Detect which cell encompasses the target text, then output its (x, y) center coordinate. 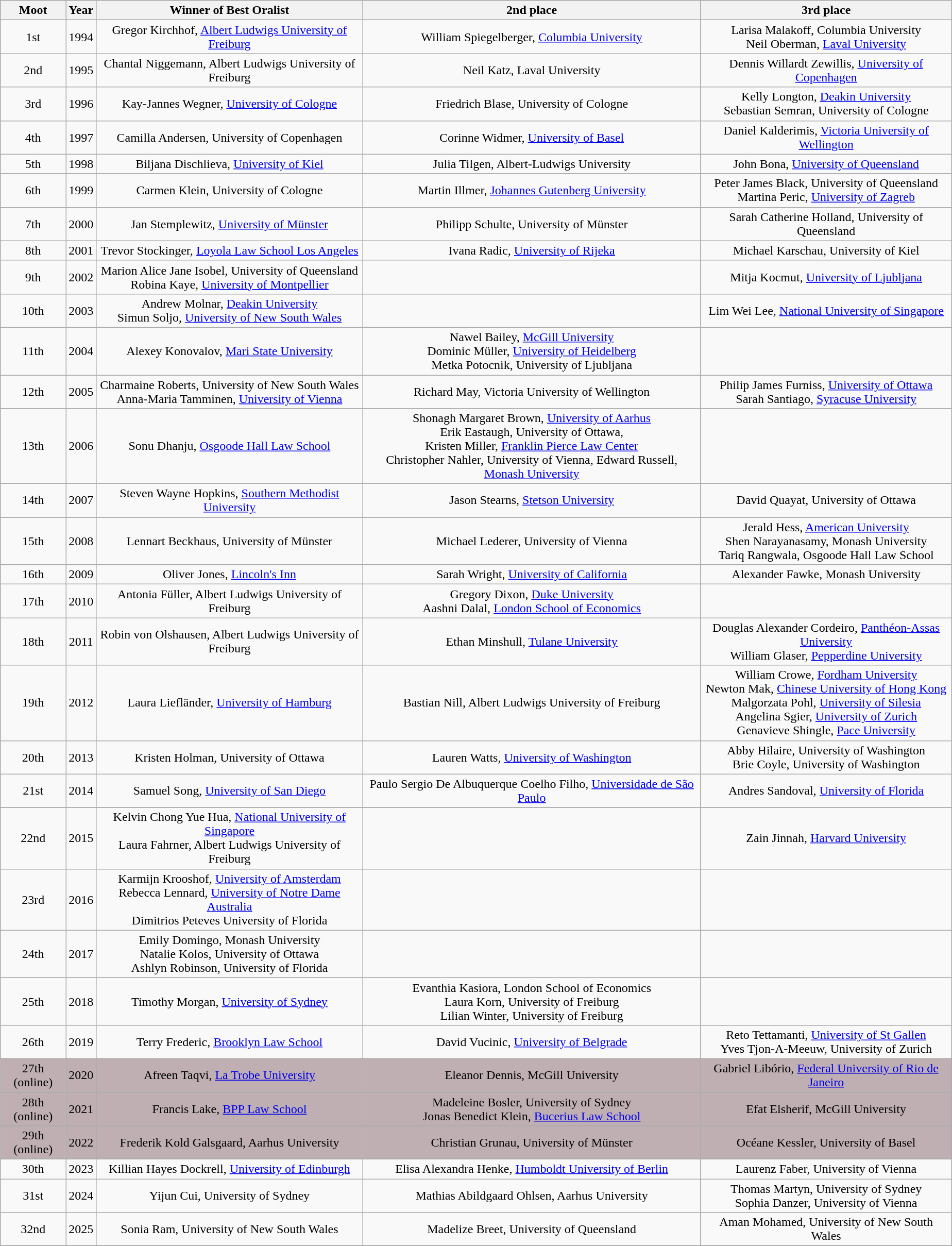
2001 (81, 250)
Year (81, 10)
Lim Wei Lee, National University of Singapore (826, 310)
Chantal Niggemann, Albert Ludwigs University of Freiburg (230, 70)
2020 (81, 1075)
Samuel Song, University of San Diego (230, 790)
Douglas Alexander Cordeiro, Panthéon-Assas University William Glaser, Pepperdine University (826, 642)
Eleanor Dennis, McGill University (532, 1075)
Martin Illmer, Johannes Gutenberg University (532, 191)
20th (33, 757)
2014 (81, 790)
Jason Stearns, Stetson University (532, 501)
Aman Mohamed, University of New South Wales (826, 1230)
Larisa Malakoff, Columbia University Neil Oberman, Laval University (826, 37)
Ethan Minshull, Tulane University (532, 642)
Nawel Bailey, McGill University Dominic Müller, University of Heidelberg Metka Potocnik, University of Ljubljana (532, 351)
6th (33, 191)
Oliver Jones, Lincoln's Inn (230, 575)
Afreen Taqvi, La Trobe University (230, 1075)
2023 (81, 1169)
21st (33, 790)
Richard May, Victoria University of Wellington (532, 392)
Zain Jinnah, Harvard University (826, 838)
Emily Domingo, Monash University Natalie Kolos, University of Ottawa Ashlyn Robinson, University of Florida (230, 954)
3rd place (826, 10)
Abby Hilaire, University of Washington Brie Coyle, University of Washington (826, 757)
2021 (81, 1109)
Lauren Watts, University of Washington (532, 757)
2002 (81, 277)
2013 (81, 757)
Carmen Klein, University of Cologne (230, 191)
Jerald Hess, American University Shen Narayanasamy, Monash University Tariq Rangwala, Osgoode Hall Law School (826, 541)
4th (33, 137)
Biljana Dischlieva, University of Kiel (230, 164)
Alexey Konovalov, Mari State University (230, 351)
32nd (33, 1230)
23rd (33, 900)
11th (33, 351)
Trevor Stockinger, Loyola Law School Los Angeles (230, 250)
Philip James Furniss, University of Ottawa Sarah Santiago, Syracuse University (826, 392)
1997 (81, 137)
Philipp Schulte, University of Münster (532, 224)
2012 (81, 703)
22nd (33, 838)
Timothy Morgan, University of Sydney (230, 1001)
2000 (81, 224)
2010 (81, 601)
Killian Hayes Dockrell, University of Edinburgh (230, 1169)
2015 (81, 838)
Mitja Kocmut, University of Ljubljana (826, 277)
Reto Tettamanti, University of St Gallen Yves Tjon-A-Meeuw, University of Zurich (826, 1042)
Madeleine Bosler, University of Sydney Jonas Benedict Klein, Bucerius Law School (532, 1109)
Andres Sandoval, University of Florida (826, 790)
Sonu Dhanju, Osgoode Hall Law School (230, 446)
Kelvin Chong Yue Hua, National University of Singapore Laura Fahrner, Albert Ludwigs University of Freiburg (230, 838)
Ivana Radic, University of Rijeka (532, 250)
2008 (81, 541)
26th (33, 1042)
Marion Alice Jane Isobel, University of Queensland Robina Kaye, University of Montpellier (230, 277)
1994 (81, 37)
27th (online) (33, 1075)
Daniel Kalderimis, Victoria University of Wellington (826, 137)
Julia Tilgen, Albert-Ludwigs University (532, 164)
2018 (81, 1001)
Lennart Beckhaus, University of Münster (230, 541)
1996 (81, 104)
William Spiegelberger, Columbia University (532, 37)
2004 (81, 351)
30th (33, 1169)
2005 (81, 392)
28th (online) (33, 1109)
Evanthia Kasiora, London School of Economics Laura Korn, University of Freiburg Lilian Winter, University of Freiburg (532, 1001)
Christian Grunau, University of Münster (532, 1143)
2011 (81, 642)
15th (33, 541)
Sarah Catherine Holland, University of Queensland (826, 224)
2019 (81, 1042)
12th (33, 392)
Moot (33, 10)
9th (33, 277)
Mathias Abildgaard Ohlsen, Aarhus University (532, 1196)
Charmaine Roberts, University of New South Wales Anna-Maria Tamminen, University of Vienna (230, 392)
Efat Elsherif, McGill University (826, 1109)
5th (33, 164)
2024 (81, 1196)
2nd (33, 70)
Gregory Dixon, Duke University Aashni Dalal, London School of Economics (532, 601)
Sarah Wright, University of California (532, 575)
Laurenz Faber, University of Vienna (826, 1169)
Jan Stemplewitz, University of Münster (230, 224)
Yijun Cui, University of Sydney (230, 1196)
Michael Karschau, University of Kiel (826, 250)
2017 (81, 954)
Bastian Nill, Albert Ludwigs University of Freiburg (532, 703)
2006 (81, 446)
Karmijn Krooshof, University of Amsterdam Rebecca Lennard, University of Notre Dame Australia Dimitrios Peteves University of Florida (230, 900)
Sonia Ram, University of New South Wales (230, 1230)
14th (33, 501)
Paulo Sergio De Albuquerque Coelho Filho, Universidade de São Paulo (532, 790)
Kristen Holman, University of Ottawa (230, 757)
David Vucinic, University of Belgrade (532, 1042)
7th (33, 224)
1st (33, 37)
Madelize Breet, University of Queensland (532, 1230)
Antonia Füller, Albert Ludwigs University of Freiburg (230, 601)
1999 (81, 191)
Alexander Fawke, Monash University (826, 575)
Elisa Alexandra Henke, Humboldt University of Berlin (532, 1169)
Thomas Martyn, University of SydneySophia Danzer, University of Vienna (826, 1196)
Peter James Black, University of Queensland Martina Peric, University of Zagreb (826, 191)
John Bona, University of Queensland (826, 164)
Michael Lederer, University of Vienna (532, 541)
25th (33, 1001)
Frederik Kold Galsgaard, Aarhus University (230, 1143)
13th (33, 446)
Robin von Olshausen, Albert Ludwigs University of Freiburg (230, 642)
Neil Katz, Laval University (532, 70)
Océane Kessler, University of Basel (826, 1143)
29th (online) (33, 1143)
19th (33, 703)
Gabriel Libório, Federal University of Rio de Janeiro (826, 1075)
Winner of Best Oralist (230, 10)
Friedrich Blase, University of Cologne (532, 104)
Laura Liefländer, University of Hamburg (230, 703)
Camilla Andersen, University of Copenhagen (230, 137)
2016 (81, 900)
Terry Frederic, Brooklyn Law School (230, 1042)
Dennis Willardt Zewillis, University of Copenhagen (826, 70)
Francis Lake, BPP Law School (230, 1109)
3rd (33, 104)
2007 (81, 501)
1998 (81, 164)
Andrew Molnar, Deakin University Simun Soljo, University of New South Wales (230, 310)
2022 (81, 1143)
2nd place (532, 10)
18th (33, 642)
2009 (81, 575)
16th (33, 575)
Steven Wayne Hopkins, Southern Methodist University (230, 501)
Gregor Kirchhof, Albert Ludwigs University of Freiburg (230, 37)
17th (33, 601)
Kelly Longton, Deakin University Sebastian Semran, University of Cologne (826, 104)
1995 (81, 70)
Kay-Jannes Wegner, University of Cologne (230, 104)
31st (33, 1196)
Corinne Widmer, University of Basel (532, 137)
24th (33, 954)
8th (33, 250)
2025 (81, 1230)
10th (33, 310)
David Quayat, University of Ottawa (826, 501)
2003 (81, 310)
